Extract the (X, Y) coordinate from the center of the cell holding the provided text.  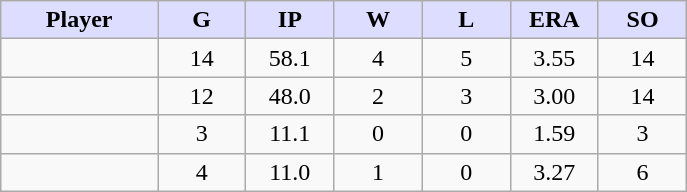
1 (378, 172)
1.59 (554, 134)
3.00 (554, 96)
L (466, 20)
2 (378, 96)
11.1 (290, 134)
W (378, 20)
3.27 (554, 172)
48.0 (290, 96)
3.55 (554, 58)
Player (80, 20)
IP (290, 20)
SO (642, 20)
5 (466, 58)
ERA (554, 20)
6 (642, 172)
G (202, 20)
12 (202, 96)
11.0 (290, 172)
58.1 (290, 58)
